Scan for the cell matching the given text and deliver its [X, Y] coordinate at center. 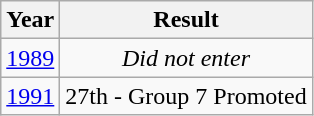
Year [30, 20]
Did not enter [186, 58]
27th - Group 7 Promoted [186, 96]
1989 [30, 58]
Result [186, 20]
1991 [30, 96]
